From the cell containing the given text, extract its center point as (X, Y) coordinate. 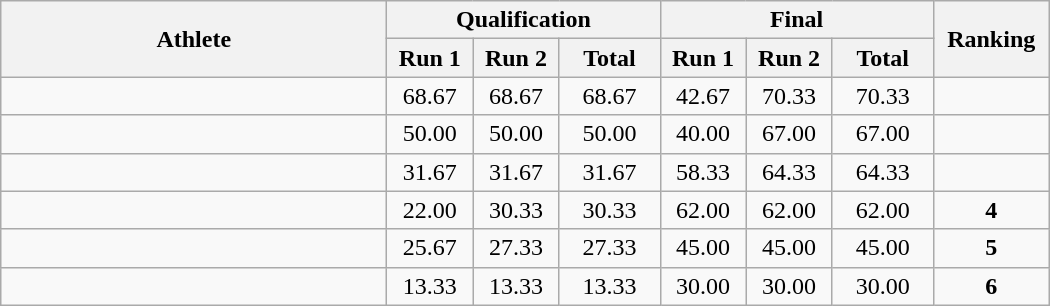
58.33 (703, 172)
40.00 (703, 134)
Final (796, 20)
6 (991, 286)
Qualification (524, 20)
22.00 (430, 210)
25.67 (430, 248)
4 (991, 210)
Athlete (194, 39)
42.67 (703, 96)
5 (991, 248)
Ranking (991, 39)
